Search for the cell housing the specified text and yield its (x, y) center coordinate. 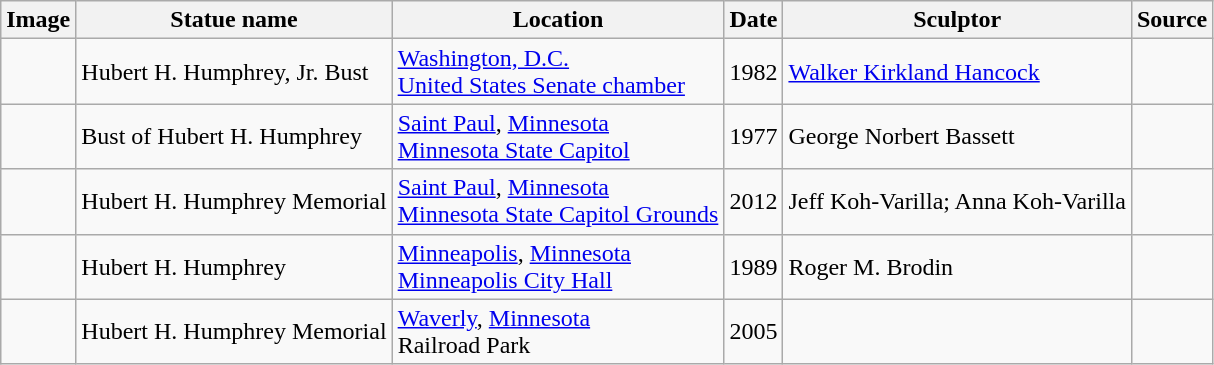
1989 (754, 266)
Minneapolis, MinnesotaMinneapolis City Hall (558, 266)
George Norbert Bassett (958, 136)
Saint Paul, MinnesotaMinnesota State Capitol (558, 136)
Saint Paul, MinnesotaMinnesota State Capitol Grounds (558, 202)
Location (558, 20)
Source (1172, 20)
Date (754, 20)
Bust of Hubert H. Humphrey (234, 136)
Roger M. Brodin (958, 266)
1977 (754, 136)
1982 (754, 72)
Sculptor (958, 20)
Walker Kirkland Hancock (958, 72)
Hubert H. Humphrey, Jr. Bust (234, 72)
Image (38, 20)
2005 (754, 332)
Statue name (234, 20)
2012 (754, 202)
Jeff Koh-Varilla; Anna Koh-Varilla (958, 202)
Hubert H. Humphrey (234, 266)
Waverly, MinnesotaRailroad Park (558, 332)
Washington, D.C.United States Senate chamber (558, 72)
